Pinpoint the cell where the given text exists, returning its [x, y] midpoint coordinate. 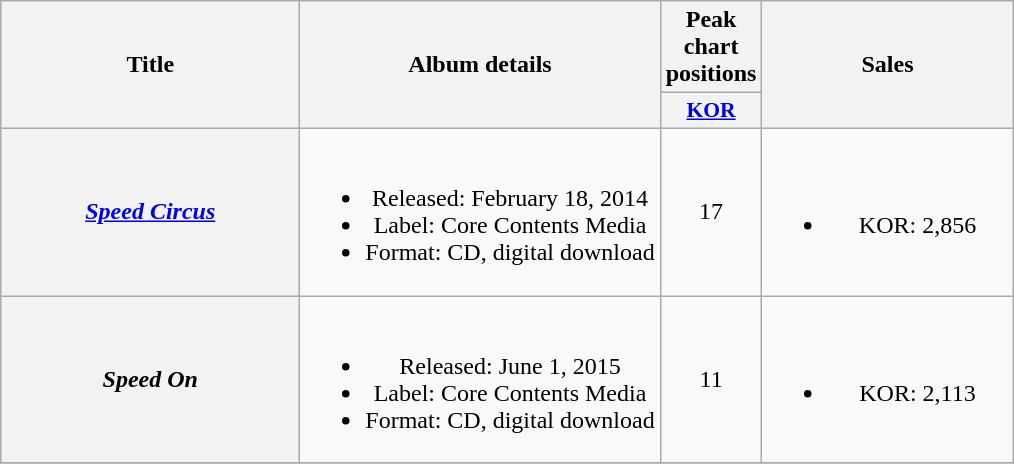
Peak chart positions [711, 47]
Released: June 1, 2015Label: Core Contents MediaFormat: CD, digital download [480, 380]
KOR [711, 111]
Speed Circus [150, 212]
Speed On [150, 380]
17 [711, 212]
Title [150, 65]
Album details [480, 65]
KOR: 2,856 [888, 212]
Released: February 18, 2014Label: Core Contents MediaFormat: CD, digital download [480, 212]
KOR: 2,113 [888, 380]
11 [711, 380]
Sales [888, 65]
